Detect which cell encompasses the target text, then output its (x, y) center coordinate. 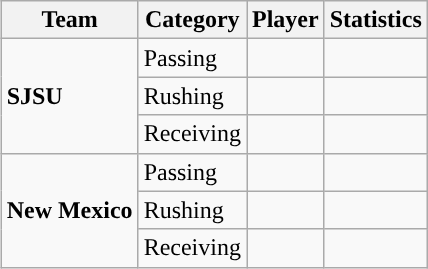
Team (70, 20)
Statistics (376, 20)
Category (192, 20)
Player (285, 20)
New Mexico (70, 210)
SJSU (70, 96)
